Provide the (x, y) coordinate of the cell's center where the given text is located.  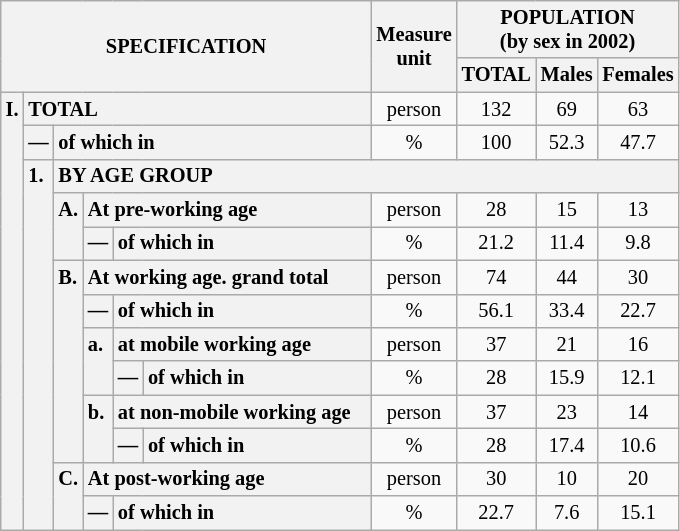
56.1 (496, 311)
POPULATION (by sex in 2002) (568, 29)
7.6 (567, 513)
132 (496, 109)
b. (98, 428)
BY AGE GROUP (366, 176)
21.2 (496, 243)
At working age. grand total (227, 277)
47.7 (638, 142)
16 (638, 344)
15.9 (567, 378)
23 (567, 412)
10.6 (638, 445)
69 (567, 109)
15 (567, 210)
at mobile working age (242, 344)
11.4 (567, 243)
10 (567, 479)
21 (567, 344)
C. (68, 496)
12.1 (638, 378)
17.4 (567, 445)
a. (98, 360)
At pre-working age (227, 210)
at non-mobile working age (242, 412)
Females (638, 75)
52.3 (567, 142)
74 (496, 277)
Males (567, 75)
SPECIFICATION (186, 46)
At post-working age (227, 479)
63 (638, 109)
14 (638, 412)
1. (38, 344)
A. (68, 226)
20 (638, 479)
Measure unit (414, 46)
15.1 (638, 513)
100 (496, 142)
9.8 (638, 243)
44 (567, 277)
B. (68, 361)
13 (638, 210)
33.4 (567, 311)
I. (12, 311)
